Provide the [X, Y] coordinate of the cell's center where the given text is located.  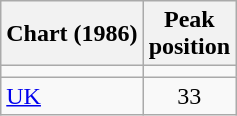
Peakposition [189, 34]
Chart (1986) [72, 34]
UK [72, 96]
33 [189, 96]
